For the text-containing cell, return its midpoint in [X, Y] coordinate format. 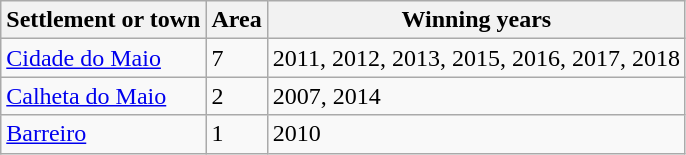
2010 [476, 134]
1 [236, 134]
Cidade do Maio [104, 58]
7 [236, 58]
2007, 2014 [476, 96]
2 [236, 96]
2011, 2012, 2013, 2015, 2016, 2017, 2018 [476, 58]
Winning years [476, 20]
Area [236, 20]
Settlement or town [104, 20]
Calheta do Maio [104, 96]
Barreiro [104, 134]
